Search for the cell housing the specified text and yield its (x, y) center coordinate. 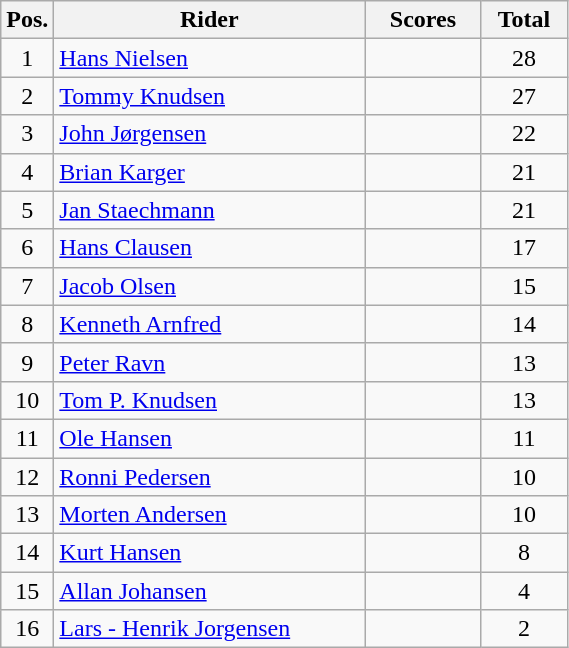
Hans Clausen (210, 248)
Ronni Pedersen (210, 477)
Morten Andersen (210, 515)
Peter Ravn (210, 362)
Tom P. Knudsen (210, 400)
9 (28, 362)
Hans Nielsen (210, 58)
Tommy Knudsen (210, 96)
Allan Johansen (210, 591)
27 (524, 96)
Lars - Henrik Jorgensen (210, 629)
3 (28, 134)
John Jørgensen (210, 134)
22 (524, 134)
Rider (210, 20)
Pos. (28, 20)
12 (28, 477)
Kurt Hansen (210, 553)
Scores (423, 20)
28 (524, 58)
Ole Hansen (210, 438)
Jan Staechmann (210, 210)
Total (524, 20)
Jacob Olsen (210, 286)
5 (28, 210)
16 (28, 629)
Kenneth Arnfred (210, 324)
6 (28, 248)
1 (28, 58)
Brian Karger (210, 172)
17 (524, 248)
7 (28, 286)
